Determine the (X, Y) coordinate at the center of the cell enclosing the given text.  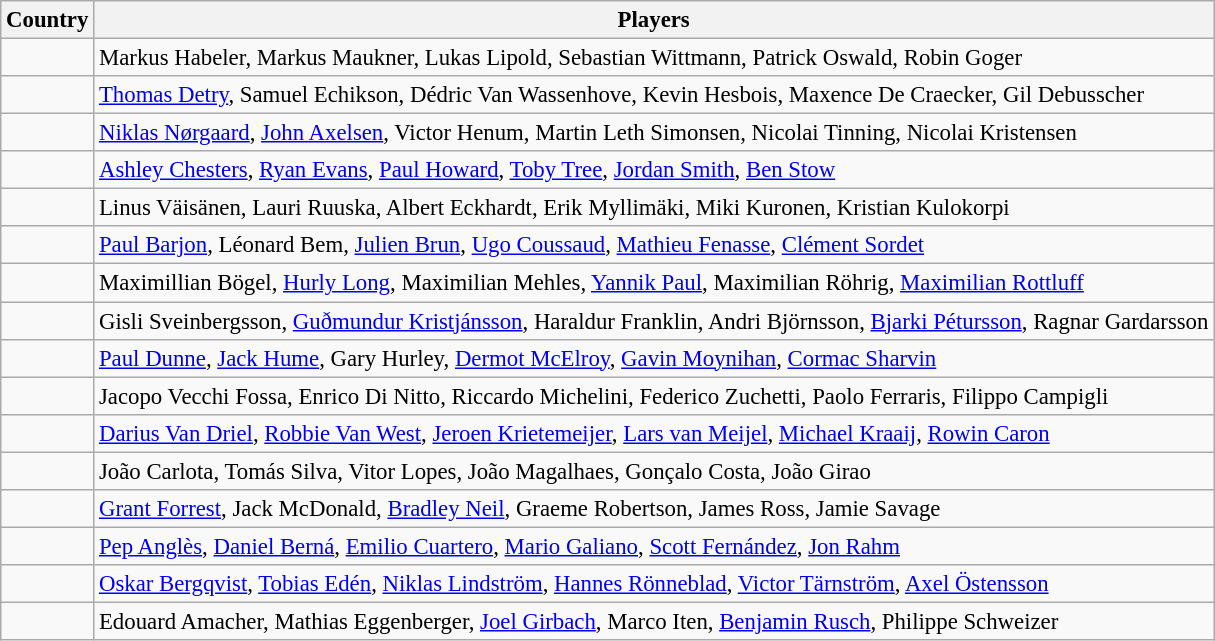
Gisli Sveinbergsson, Guðmundur Kristjánsson, Haraldur Franklin, Andri Björnsson, Bjarki Pétursson, Ragnar Gardarsson (654, 321)
Linus Väisänen, Lauri Ruuska, Albert Eckhardt, Erik Myllimäki, Miki Kuronen, Kristian Kulokorpi (654, 208)
Grant Forrest, Jack McDonald, Bradley Neil, Graeme Robertson, James Ross, Jamie Savage (654, 509)
Pep Anglès, Daniel Berná, Emilio Cuartero, Mario Galiano, Scott Fernández, Jon Rahm (654, 546)
Paul Barjon, Léonard Bem, Julien Brun, Ugo Coussaud, Mathieu Fenasse, Clément Sordet (654, 245)
Country (48, 20)
João Carlota, Tomás Silva, Vitor Lopes, João Magalhaes, Gonçalo Costa, João Girao (654, 471)
Players (654, 20)
Markus Habeler, Markus Maukner, Lukas Lipold, Sebastian Wittmann, Patrick Oswald, Robin Goger (654, 58)
Thomas Detry, Samuel Echikson, Dédric Van Wassenhove, Kevin Hesbois, Maxence De Craecker, Gil Debusscher (654, 95)
Oskar Bergqvist, Tobias Edén, Niklas Lindström, Hannes Rönneblad, Victor Tärnström, Axel Östensson (654, 584)
Darius Van Driel, Robbie Van West, Jeroen Krietemeijer, Lars van Meijel, Michael Kraaij, Rowin Caron (654, 433)
Paul Dunne, Jack Hume, Gary Hurley, Dermot McElroy, Gavin Moynihan, Cormac Sharvin (654, 358)
Maximillian Bögel, Hurly Long, Maximilian Mehles, Yannik Paul, Maximilian Röhrig, Maximilian Rottluff (654, 283)
Jacopo Vecchi Fossa, Enrico Di Nitto, Riccardo Michelini, Federico Zuchetti, Paolo Ferraris, Filippo Campigli (654, 396)
Edouard Amacher, Mathias Eggenberger, Joel Girbach, Marco Iten, Benjamin Rusch, Philippe Schweizer (654, 621)
Niklas Nørgaard, John Axelsen, Victor Henum, Martin Leth Simonsen, Nicolai Tinning, Nicolai Kristensen (654, 133)
Ashley Chesters, Ryan Evans, Paul Howard, Toby Tree, Jordan Smith, Ben Stow (654, 170)
